Identify which cell holds the provided text, then report its [x, y] central coordinate. 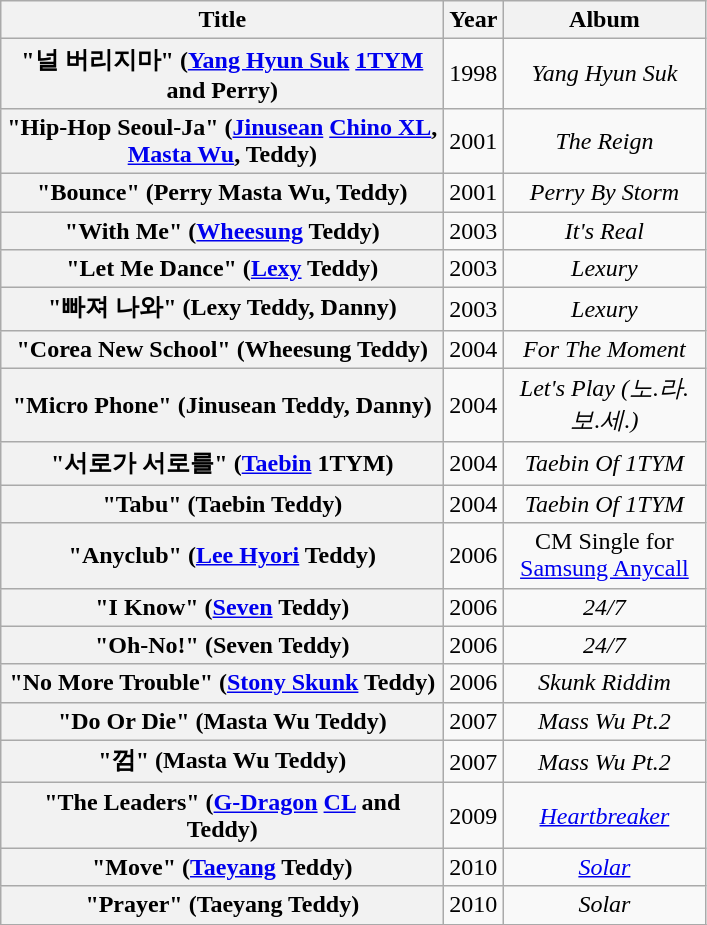
The Reign [604, 140]
"Hip-Hop Seoul-Ja" (Jinusean Chino XL, Masta Wu, Teddy) [222, 140]
Album [604, 20]
1998 [474, 74]
"Tabu" (Taebin Teddy) [222, 504]
"Do Or Die" (Masta Wu Teddy) [222, 721]
"널 버리지마" (Yang Hyun Suk 1TYM and Perry) [222, 74]
Yang Hyun Suk [604, 74]
"Anyclub" (Lee Hyori Teddy) [222, 556]
For The Moment [604, 349]
Year [474, 20]
Title [222, 20]
CM Single for Samsung Anycall [604, 556]
"Prayer" (Taeyang Teddy) [222, 905]
Let's Play (노.라.보.세.) [604, 405]
"Move" (Taeyang Teddy) [222, 867]
"The Leaders" (G-Dragon CL and Teddy) [222, 816]
"Bounce" (Perry Masta Wu, Teddy) [222, 192]
2009 [474, 816]
"빠져 나와" (Lexy Teddy, Danny) [222, 310]
"껌" (Masta Wu Teddy) [222, 762]
"Let Me Dance" (Lexy Teddy) [222, 269]
Perry By Storm [604, 192]
"Corea New School" (Wheesung Teddy) [222, 349]
"I Know" (Seven Teddy) [222, 607]
Skunk Riddim [604, 683]
"Oh-No!" (Seven Teddy) [222, 645]
"With Me" (Wheesung Teddy) [222, 231]
It's Real [604, 231]
Heartbreaker [604, 816]
"Micro Phone" (Jinusean Teddy, Danny) [222, 405]
"서로가 서로를" (Taebin 1TYM) [222, 464]
"No More Trouble" (Stony Skunk Teddy) [222, 683]
